Find where the given text appears and provide that cell's center as [X, Y] coordinate. 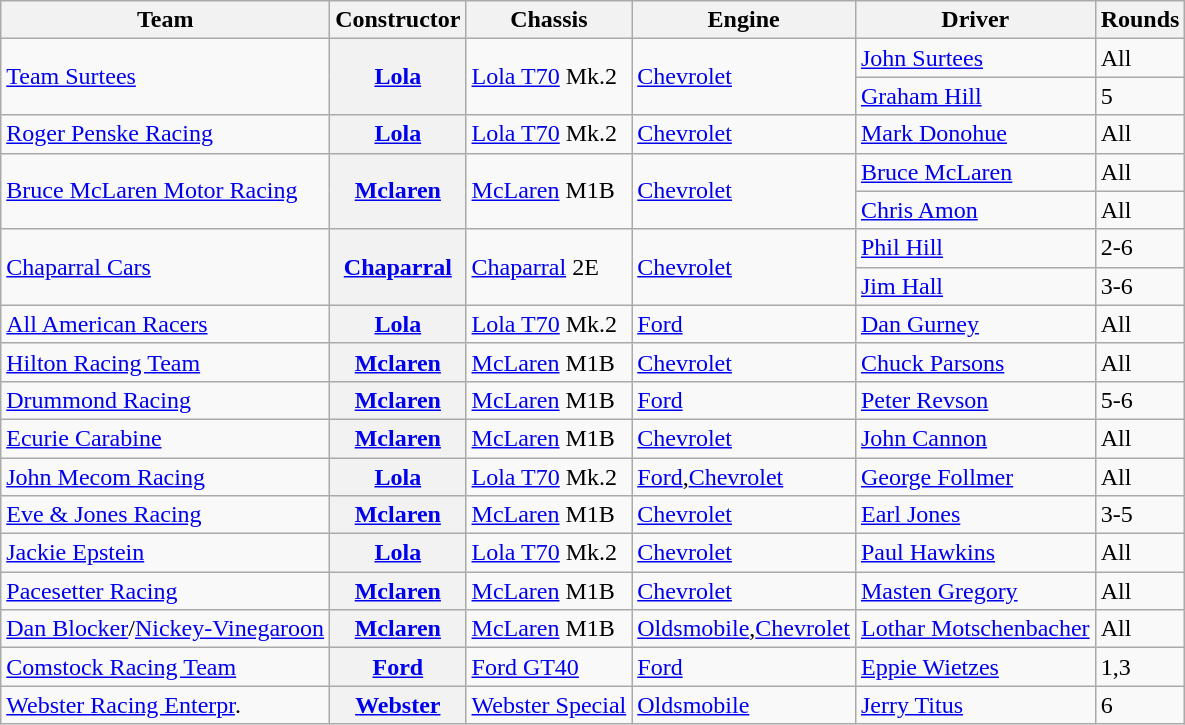
Earl Jones [975, 515]
Rounds [1140, 20]
Graham Hill [975, 96]
Peter Revson [975, 400]
Webster [398, 705]
Constructor [398, 20]
Chris Amon [975, 210]
Chuck Parsons [975, 362]
Oldsmobile,Chevrolet [744, 629]
Chaparral [398, 267]
Chassis [549, 20]
John Cannon [975, 438]
Paul Hawkins [975, 553]
Bruce McLaren [975, 172]
Chaparral 2E [549, 267]
Team [166, 20]
3-5 [1140, 515]
Masten Gregory [975, 591]
Ford GT40 [549, 667]
Bruce McLaren Motor Racing [166, 191]
John Surtees [975, 58]
2-6 [1140, 248]
Ford,Chevrolet [744, 477]
6 [1140, 705]
1,3 [1140, 667]
Webster Special [549, 705]
George Follmer [975, 477]
Jim Hall [975, 286]
Jackie Epstein [166, 553]
Phil Hill [975, 248]
All American Racers [166, 324]
Pacesetter Racing [166, 591]
Engine [744, 20]
Team Surtees [166, 77]
Eve & Jones Racing [166, 515]
Mark Donohue [975, 134]
Dan Gurney [975, 324]
Webster Racing Enterpr. [166, 705]
5 [1140, 96]
Roger Penske Racing [166, 134]
Drummond Racing [166, 400]
Hilton Racing Team [166, 362]
John Mecom Racing [166, 477]
Driver [975, 20]
Oldsmobile [744, 705]
Lothar Motschenbacher [975, 629]
5-6 [1140, 400]
Comstock Racing Team [166, 667]
Dan Blocker/Nickey-Vinegaroon [166, 629]
Jerry Titus [975, 705]
Eppie Wietzes [975, 667]
Ecurie Carabine [166, 438]
Chaparral Cars [166, 267]
3-6 [1140, 286]
